Search for the cell housing the specified text and yield its [X, Y] center coordinate. 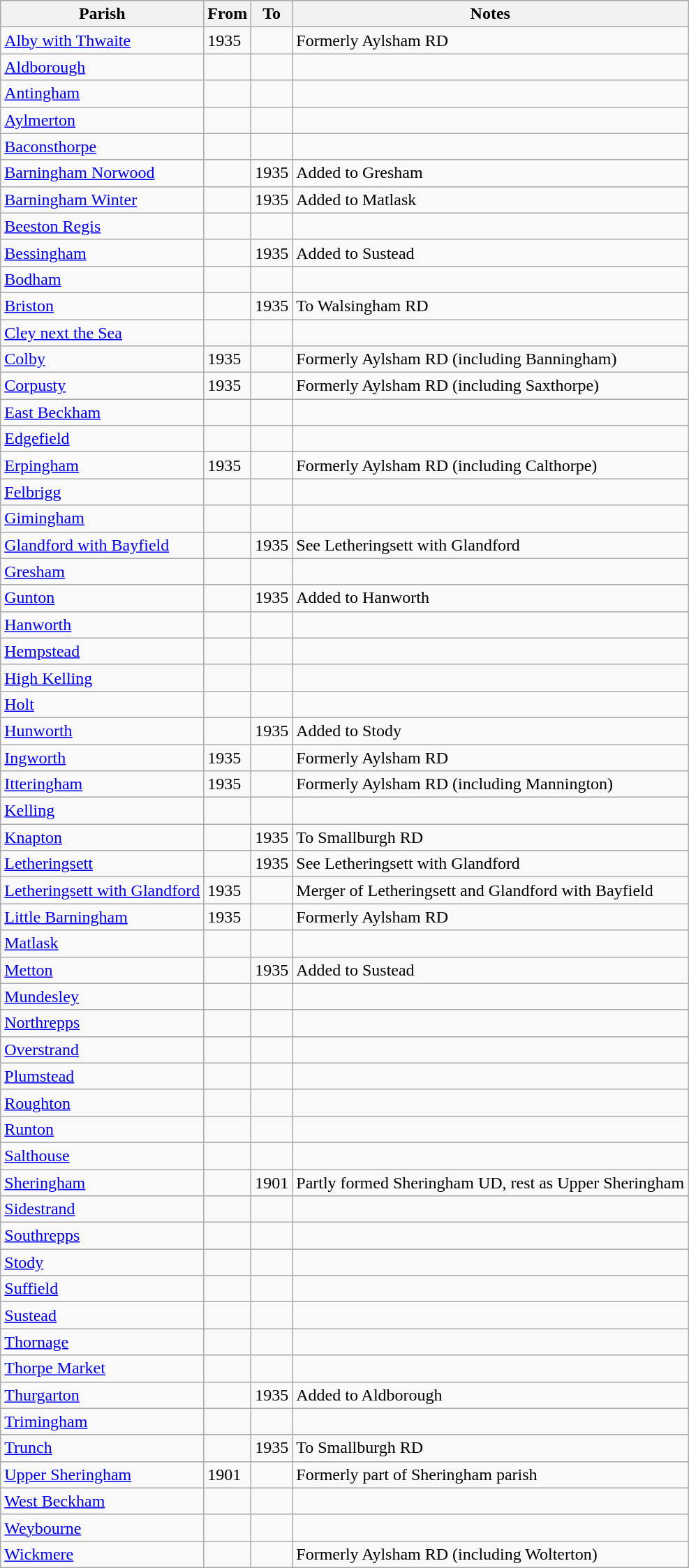
Suffield [102, 1289]
Aylmerton [102, 120]
Gresham [102, 572]
Added to Matlask [490, 200]
Letheringsett with Glandford [102, 890]
Barningham Norwood [102, 173]
Colby [102, 359]
Sheringham [102, 1183]
Added to Hanworth [490, 598]
Glandford with Bayfield [102, 545]
Bodham [102, 279]
Upper Sheringham [102, 1474]
From [228, 14]
Knapton [102, 837]
Kelling [102, 811]
Roughton [102, 1103]
To Walsingham RD [490, 306]
Beeston Regis [102, 226]
Formerly Aylsham RD (including Wolterton) [490, 1554]
Trunch [102, 1448]
Merger of Letheringsett and Glandford with Bayfield [490, 890]
Southrepps [102, 1236]
West Beckham [102, 1501]
Corpusty [102, 386]
Overstrand [102, 1050]
Holt [102, 704]
Added to Aldborough [490, 1395]
Barningham Winter [102, 200]
Notes [490, 14]
Northrepps [102, 1023]
Runton [102, 1129]
Parish [102, 14]
Formerly part of Sheringham parish [490, 1474]
Formerly Aylsham RD (including Saxthorpe) [490, 386]
Thurgarton [102, 1395]
Thorpe Market [102, 1368]
To [272, 14]
Hempstead [102, 651]
High Kelling [102, 678]
Letheringsett [102, 864]
Trimingham [102, 1421]
Matlask [102, 943]
Partly formed Sheringham UD, rest as Upper Sheringham [490, 1183]
Gimingham [102, 518]
Ingworth [102, 757]
Hanworth [102, 625]
Alby with Thwaite [102, 40]
Thornage [102, 1342]
Cley next the Sea [102, 333]
Formerly Aylsham RD (including Calthorpe) [490, 465]
Mundesley [102, 996]
Little Barningham [102, 917]
Edgefield [102, 439]
Weybourne [102, 1528]
Erpingham [102, 465]
Added to Stody [490, 731]
Stody [102, 1262]
Itteringham [102, 784]
Wickmere [102, 1554]
Baconsthorpe [102, 147]
East Beckham [102, 412]
Metton [102, 970]
Plumstead [102, 1076]
Added to Gresham [490, 173]
Sidestrand [102, 1209]
Aldborough [102, 67]
Hunworth [102, 731]
Gunton [102, 598]
Salthouse [102, 1156]
Felbrigg [102, 492]
Sustead [102, 1315]
Antingham [102, 94]
Briston [102, 306]
Formerly Aylsham RD (including Mannington) [490, 784]
Bessingham [102, 253]
Formerly Aylsham RD (including Banningham) [490, 359]
